Return the [x, y] coordinate for the center point of the cell that contains the specified text.  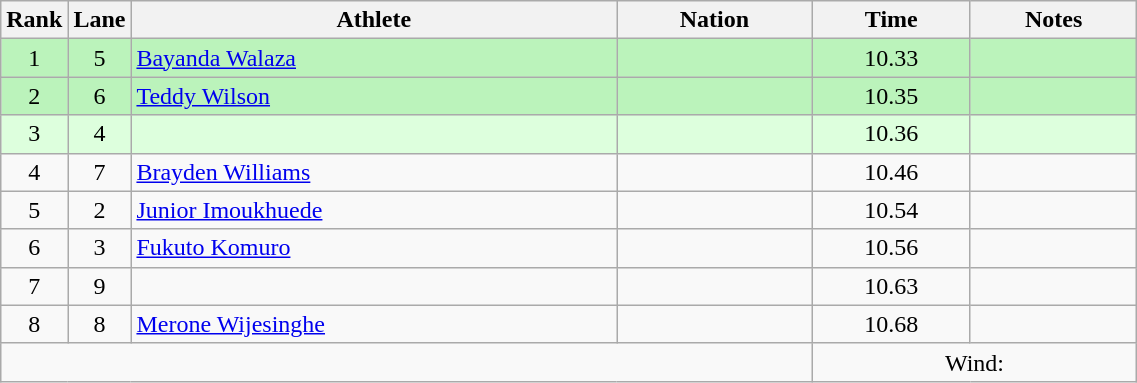
Lane [100, 20]
Time [891, 20]
Bayanda Walaza [374, 58]
10.33 [891, 58]
10.36 [891, 134]
10.56 [891, 248]
9 [100, 286]
Nation [715, 20]
Teddy Wilson [374, 96]
10.54 [891, 210]
Rank [34, 20]
1 [34, 58]
Merone Wijesinghe [374, 324]
10.46 [891, 172]
Notes [1053, 20]
Fukuto Komuro [374, 248]
10.35 [891, 96]
10.68 [891, 324]
Junior Imoukhuede [374, 210]
Athlete [374, 20]
Brayden Williams [374, 172]
10.63 [891, 286]
Wind: [974, 362]
